Locate the cell with the specified text and output its (X, Y) center coordinate. 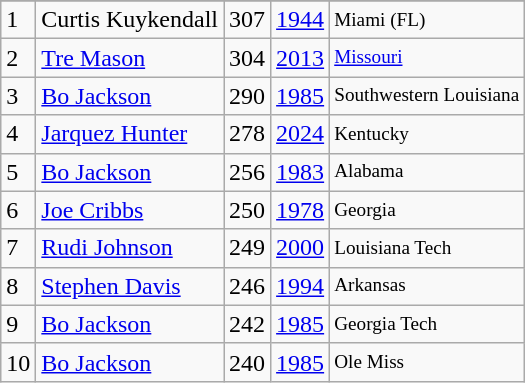
1983 (300, 172)
Stephen Davis (130, 286)
6 (18, 210)
Miami (FL) (427, 20)
1944 (300, 20)
Curtis Kuykendall (130, 20)
242 (248, 324)
250 (248, 210)
240 (248, 362)
Georgia (427, 210)
8 (18, 286)
Missouri (427, 58)
278 (248, 134)
2000 (300, 248)
2013 (300, 58)
Rudi Johnson (130, 248)
249 (248, 248)
1994 (300, 286)
Joe Cribbs (130, 210)
7 (18, 248)
Tre Mason (130, 58)
246 (248, 286)
2 (18, 58)
256 (248, 172)
Alabama (427, 172)
4 (18, 134)
Arkansas (427, 286)
Jarquez Hunter (130, 134)
304 (248, 58)
Southwestern Louisiana (427, 96)
3 (18, 96)
1 (18, 20)
307 (248, 20)
9 (18, 324)
1978 (300, 210)
Georgia Tech (427, 324)
Ole Miss (427, 362)
290 (248, 96)
Louisiana Tech (427, 248)
2024 (300, 134)
5 (18, 172)
10 (18, 362)
Kentucky (427, 134)
